Extract the [X, Y] coordinate from the center of the cell holding the provided text.  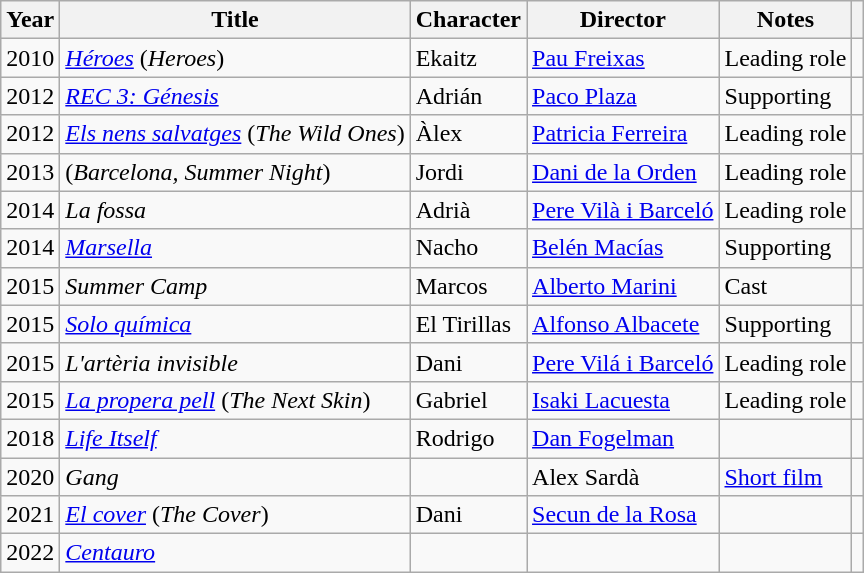
Character [468, 20]
Patricia Ferreira [623, 134]
Alex Sardà [623, 477]
2013 [30, 172]
Marsella [235, 248]
Notes [786, 20]
Dan Fogelman [623, 438]
Life Itself [235, 438]
Héroes (Heroes) [235, 58]
Adrián [468, 96]
2021 [30, 515]
Director [623, 20]
Dani de la Orden [623, 172]
Short film [786, 477]
2018 [30, 438]
L'artèria invisible [235, 362]
Alfonso Albacete [623, 324]
Gang [235, 477]
Title [235, 20]
Rodrigo [468, 438]
Pere Vilà i Barceló [623, 210]
Marcos [468, 286]
Àlex [468, 134]
Els nens salvatges (The Wild Ones) [235, 134]
La propera pell (The Next Skin) [235, 400]
(Barcelona, Summer Night) [235, 172]
El cover (The Cover) [235, 515]
Jordi [468, 172]
Paco Plaza [623, 96]
2010 [30, 58]
2022 [30, 553]
La fossa [235, 210]
REC 3: Génesis [235, 96]
Solo química [235, 324]
Alberto Marini [623, 286]
El Tirillas [468, 324]
Belén Macías [623, 248]
Secun de la Rosa [623, 515]
Ekaitz [468, 58]
Nacho [468, 248]
Year [30, 20]
2020 [30, 477]
Gabriel [468, 400]
Adrià [468, 210]
Pere Vilá i Barceló [623, 362]
Isaki Lacuesta [623, 400]
Pau Freixas [623, 58]
Cast [786, 286]
Centauro [235, 553]
Summer Camp [235, 286]
